For the text-containing cell, return its midpoint in [X, Y] coordinate format. 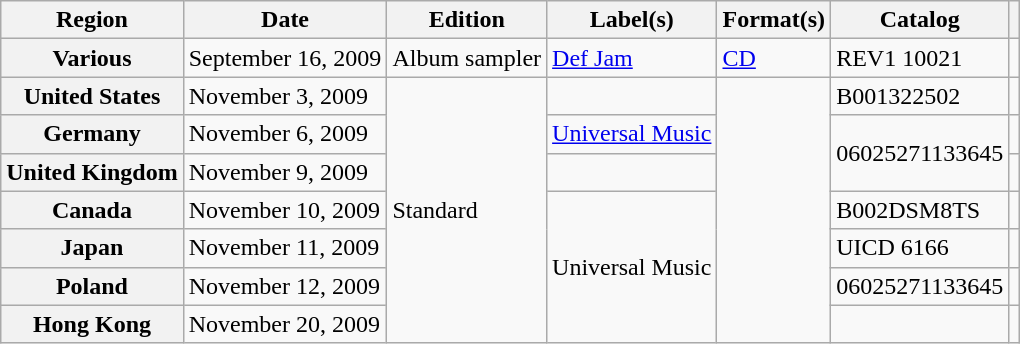
Poland [92, 286]
UICD 6166 [920, 248]
Various [92, 58]
Catalog [920, 20]
November 12, 2009 [285, 286]
Date [285, 20]
United States [92, 96]
November 11, 2009 [285, 248]
November 3, 2009 [285, 96]
September 16, 2009 [285, 58]
Canada [92, 210]
REV1 10021 [920, 58]
Standard [467, 210]
Label(s) [632, 20]
B001322502 [920, 96]
Edition [467, 20]
Region [92, 20]
November 10, 2009 [285, 210]
Germany [92, 134]
United Kingdom [92, 172]
Japan [92, 248]
Album sampler [467, 58]
CD [774, 58]
B002DSM8TS [920, 210]
November 9, 2009 [285, 172]
Hong Kong [92, 324]
November 20, 2009 [285, 324]
November 6, 2009 [285, 134]
Format(s) [774, 20]
Def Jam [632, 58]
